Pinpoint the cell where the given text exists, returning its [x, y] midpoint coordinate. 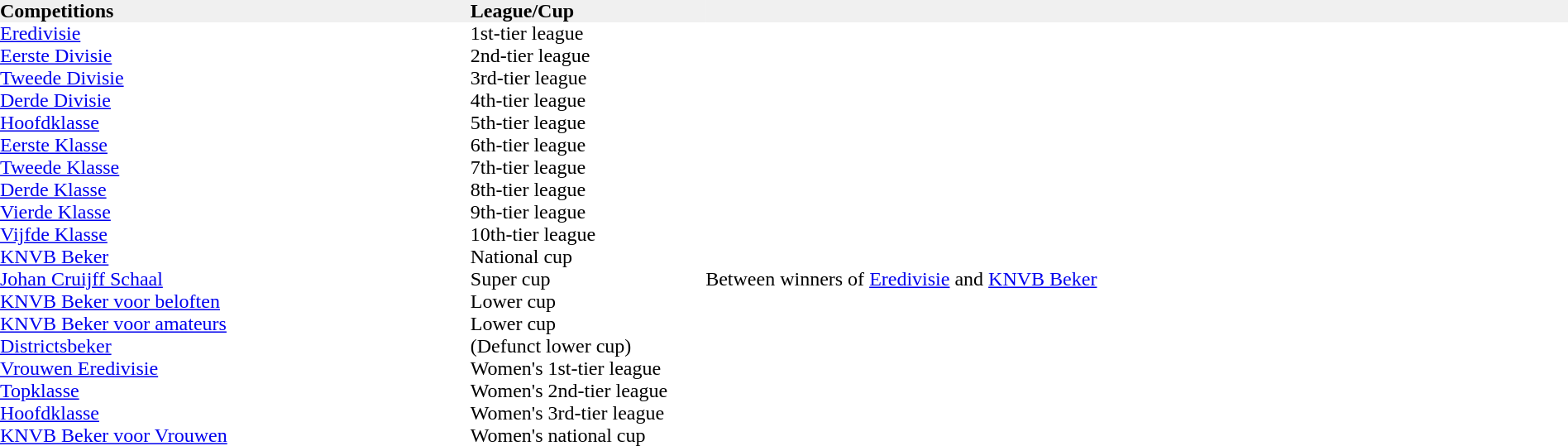
(Defunct lower cup) [588, 346]
Women's 1st-tier league [588, 369]
7th-tier league [588, 167]
Eredivisie [235, 33]
Derde Klasse [235, 190]
League/Cup [588, 12]
Vrouwen Eredivisie [235, 369]
KNVB Beker voor beloften [235, 301]
3rd-tier league [588, 78]
Topklasse [235, 391]
Vijfde Klasse [235, 235]
Districtsbeker [235, 346]
8th-tier league [588, 190]
Super cup [588, 280]
KNVB Beker voor amateurs [235, 324]
4th-tier league [588, 101]
Competitions [235, 12]
Women's 2nd-tier league [588, 391]
KNVB Beker [235, 257]
Vierde Klasse [235, 212]
Eerste Klasse [235, 146]
National cup [588, 257]
10th-tier league [588, 235]
Eerste Divisie [235, 56]
Tweede Klasse [235, 167]
9th-tier league [588, 212]
Johan Cruijff Schaal [235, 280]
1st-tier league [588, 33]
Derde Divisie [235, 101]
Women's 3rd-tier league [588, 414]
Between winners of Eredivisie and KNVB Beker [1136, 280]
Tweede Divisie [235, 78]
2nd-tier league [588, 56]
5th-tier league [588, 122]
6th-tier league [588, 146]
